Return the (x, y) coordinate for the center point of the cell that contains the specified text.  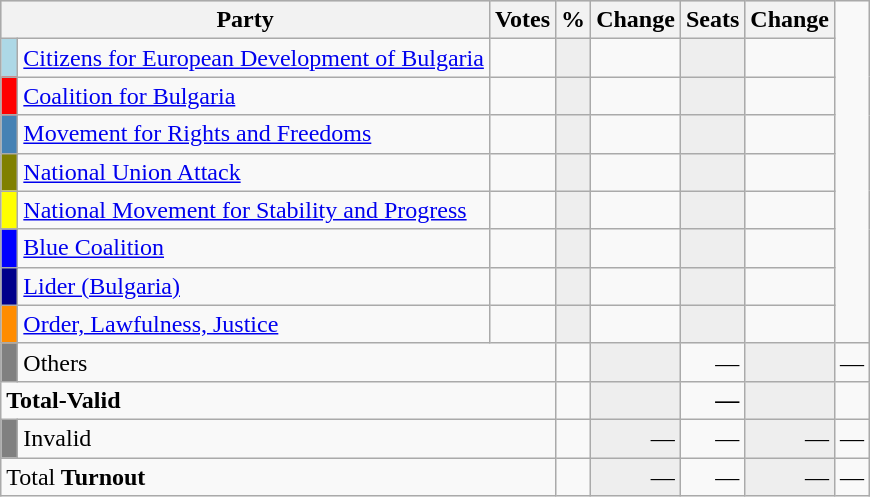
Others (287, 362)
Coalition for Bulgaria (254, 96)
National Union Attack (254, 172)
National Movement for Stability and Progress (254, 210)
Blue Coalition (254, 248)
% (574, 20)
Citizens for European Development of Bulgaria (254, 58)
Total Turnout (278, 477)
Order, Lawfulness, Justice (254, 324)
Movement for Rights and Freedoms (254, 134)
Invalid (287, 438)
Votes (522, 20)
Lider (Bulgaria) (254, 286)
Seats (712, 20)
Party (246, 20)
Total-Valid (278, 400)
